Search for the cell housing the specified text and yield its [x, y] center coordinate. 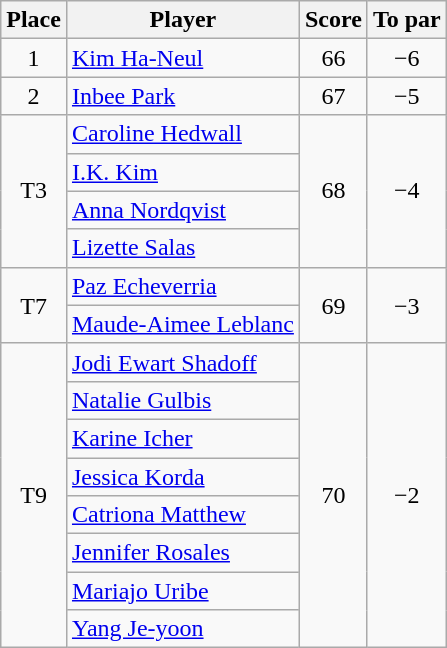
69 [333, 305]
Lizette Salas [182, 248]
−5 [406, 96]
Mariajo Uribe [182, 591]
Yang Je-yoon [182, 629]
−4 [406, 191]
Paz Echeverria [182, 286]
Karine Icher [182, 438]
Player [182, 20]
−3 [406, 305]
Catriona Matthew [182, 515]
67 [333, 96]
Kim Ha-Neul [182, 58]
T3 [34, 191]
To par [406, 20]
70 [333, 495]
Jodi Ewart Shadoff [182, 362]
Jessica Korda [182, 477]
T9 [34, 495]
Inbee Park [182, 96]
66 [333, 58]
Score [333, 20]
I.K. Kim [182, 172]
1 [34, 58]
T7 [34, 305]
Anna Nordqvist [182, 210]
Jennifer Rosales [182, 553]
−6 [406, 58]
Natalie Gulbis [182, 400]
68 [333, 191]
2 [34, 96]
Maude-Aimee Leblanc [182, 324]
Place [34, 20]
Caroline Hedwall [182, 134]
−2 [406, 495]
